Detect which cell encompasses the target text, then output its (x, y) center coordinate. 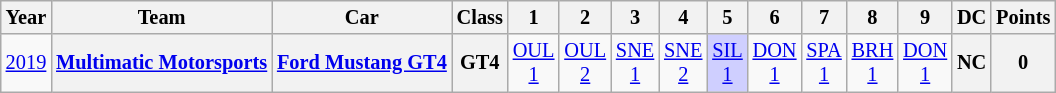
7 (824, 17)
Year (26, 17)
4 (683, 17)
Ford Mustang GT4 (362, 63)
GT4 (480, 63)
SNE1 (635, 63)
1 (534, 17)
8 (873, 17)
5 (727, 17)
Car (362, 17)
NC (972, 63)
Points (1023, 17)
DC (972, 17)
SNE2 (683, 63)
SPA1 (824, 63)
3 (635, 17)
OUL2 (585, 63)
9 (925, 17)
Multimatic Motorsports (162, 63)
Team (162, 17)
2019 (26, 63)
OUL1 (534, 63)
BRH1 (873, 63)
Class (480, 17)
0 (1023, 63)
6 (775, 17)
SIL1 (727, 63)
2 (585, 17)
